Output the (X, Y) coordinate of the center of the cell containing the given text.  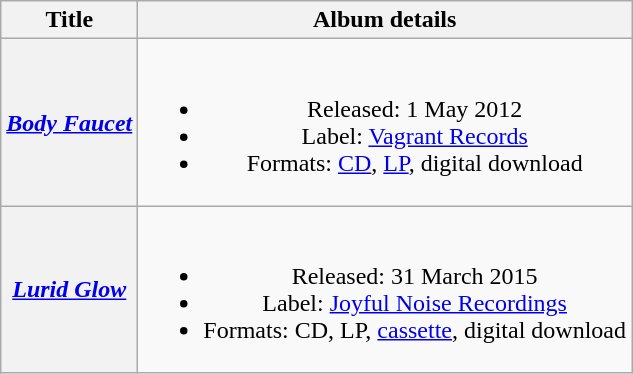
Body Faucet (70, 122)
Lurid Glow (70, 290)
Album details (385, 20)
Released: 31 March 2015Label: Joyful Noise RecordingsFormats: CD, LP, cassette, digital download (385, 290)
Released: 1 May 2012Label: Vagrant RecordsFormats: CD, LP, digital download (385, 122)
Title (70, 20)
